Return (X, Y) of the center of cell containing provided text 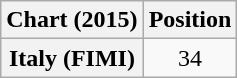
Chart (2015) (72, 20)
Position (190, 20)
34 (190, 58)
Italy (FIMI) (72, 58)
